From the cell containing the given text, extract its center point as [X, Y] coordinate. 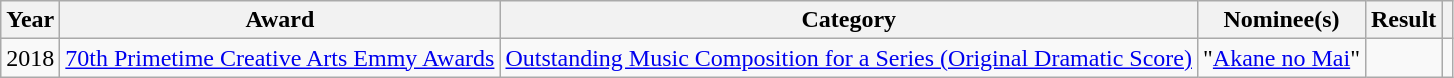
Year [30, 20]
Category [849, 20]
Outstanding Music Composition for a Series (Original Dramatic Score) [849, 58]
Award [280, 20]
70th Primetime Creative Arts Emmy Awards [280, 58]
2018 [30, 58]
Result [1403, 20]
"Akane no Mai" [1282, 58]
Nominee(s) [1282, 20]
